Determine the (X, Y) coordinate at the center of the cell enclosing the given text.  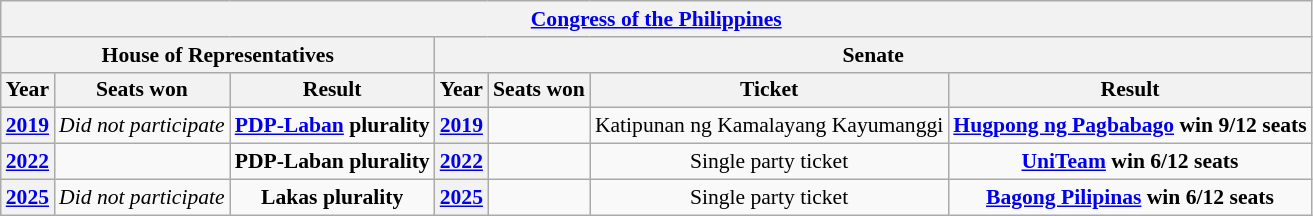
Lakas plurality (332, 197)
Congress of the Philippines (656, 19)
House of Representatives (218, 55)
Ticket (769, 90)
Bagong Pilipinas win 6/12 seats (1130, 197)
Katipunan ng Kamalayang Kayumanggi (769, 126)
Senate (874, 55)
UniTeam win 6/12 seats (1130, 162)
Hugpong ng Pagbabago win 9/12 seats (1130, 126)
